Provide the [x, y] coordinate of the cell's center where the given text is located.  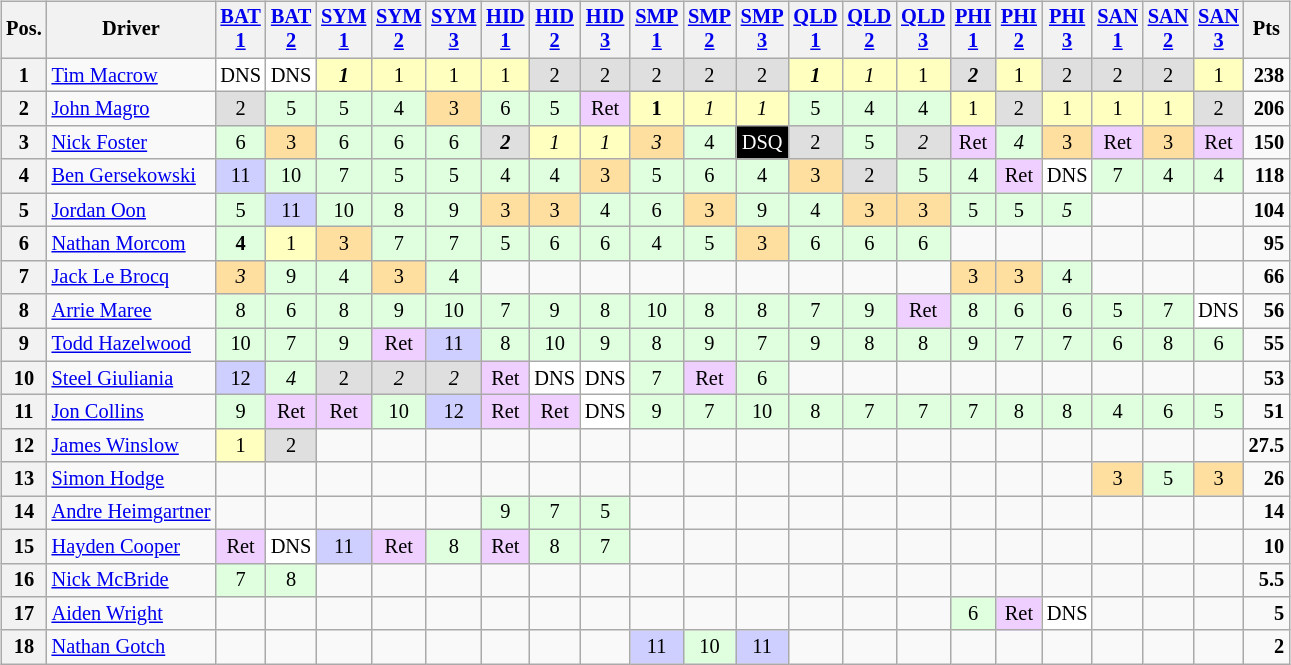
Pos. [24, 30]
Nick Foster [132, 143]
Ben Gersekowski [132, 176]
SYM1 [344, 30]
5.5 [1266, 580]
150 [1266, 143]
118 [1266, 176]
SAN1 [1117, 30]
Nathan Morcom [132, 244]
26 [1266, 479]
PHI1 [973, 30]
Simon Hodge [132, 479]
Pts [1266, 30]
15 [24, 546]
Jack Le Brocq [132, 277]
SMP1 [656, 30]
PHI2 [1019, 30]
Jon Collins [132, 412]
17 [24, 614]
18 [24, 647]
SYM3 [454, 30]
SMP3 [762, 30]
HID3 [605, 30]
HID2 [554, 30]
HID1 [505, 30]
Jordan Oon [132, 210]
53 [1266, 378]
PHI3 [1067, 30]
Tim Macrow [132, 75]
56 [1266, 311]
Arrie Maree [132, 311]
66 [1266, 277]
13 [24, 479]
Aiden Wright [132, 614]
104 [1266, 210]
SYM2 [398, 30]
51 [1266, 412]
SAN2 [1168, 30]
95 [1266, 244]
John Magro [132, 109]
SAN3 [1218, 30]
206 [1266, 109]
55 [1266, 345]
Nathan Gotch [132, 647]
DSQ [762, 143]
Andre Heimgartner [132, 513]
QLD2 [869, 30]
238 [1266, 75]
Hayden Cooper [132, 546]
27.5 [1266, 446]
BAT1 [240, 30]
16 [24, 580]
Driver [132, 30]
BAT2 [291, 30]
QLD1 [815, 30]
SMP2 [710, 30]
James Winslow [132, 446]
Todd Hazelwood [132, 345]
QLD3 [923, 30]
Nick McBride [132, 580]
Steel Giuliania [132, 378]
